Find where the given text appears and provide that cell's center as (x, y) coordinate. 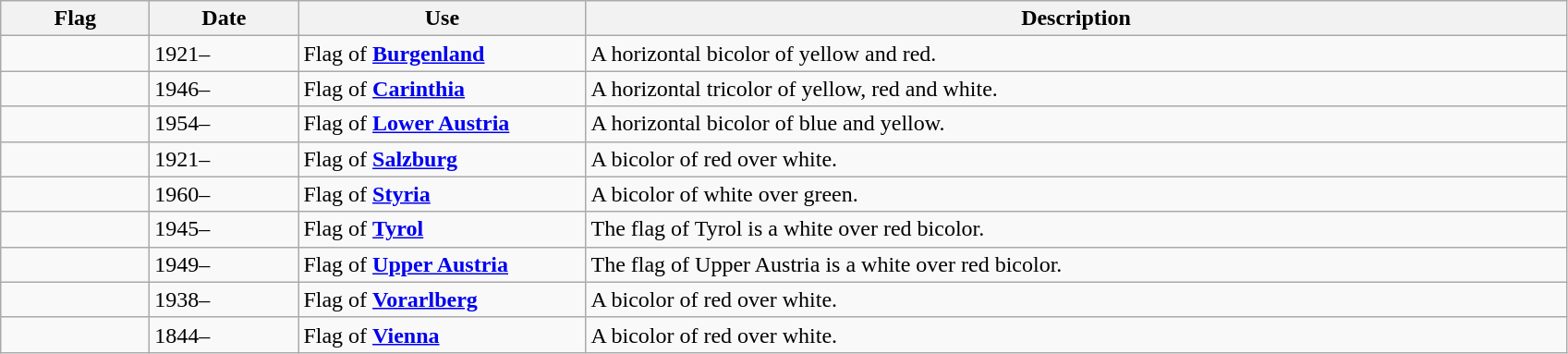
A bicolor of white over green. (1076, 194)
Flag of Upper Austria (442, 264)
Flag of Tyrol (442, 229)
1954– (224, 124)
Flag of Styria (442, 194)
1949– (224, 264)
Description (1076, 18)
Flag (76, 18)
Flag of Carinthia (442, 89)
The flag of Tyrol is a white over red bicolor. (1076, 229)
The flag of Upper Austria is a white over red bicolor. (1076, 264)
Flag of Burgenland (442, 54)
A horizontal tricolor of yellow, red and white. (1076, 89)
A horizontal bicolor of blue and yellow. (1076, 124)
Flag of Salzburg (442, 159)
A horizontal bicolor of yellow and red. (1076, 54)
Date (224, 18)
1945– (224, 229)
Flag of Vorarlberg (442, 299)
Use (442, 18)
Flag of Lower Austria (442, 124)
1938– (224, 299)
1844– (224, 335)
1946– (224, 89)
Flag of Vienna (442, 335)
1960– (224, 194)
